Output the (X, Y) coordinate of the center of the cell containing the given text.  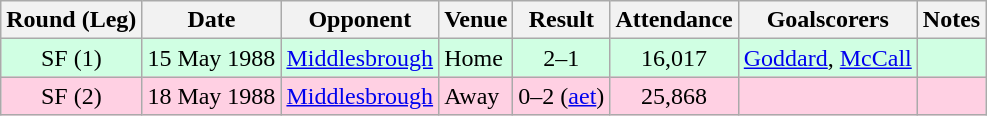
Home (476, 58)
15 May 1988 (212, 58)
Goalscorers (828, 20)
Away (476, 96)
2–1 (562, 58)
Notes (951, 20)
16,017 (674, 58)
Attendance (674, 20)
Date (212, 20)
18 May 1988 (212, 96)
SF (1) (72, 58)
Goddard, McCall (828, 58)
0–2 (aet) (562, 96)
Result (562, 20)
Round (Leg) (72, 20)
Opponent (360, 20)
Venue (476, 20)
25,868 (674, 96)
SF (2) (72, 96)
